Pinpoint the cell where the given text exists, returning its (X, Y) midpoint coordinate. 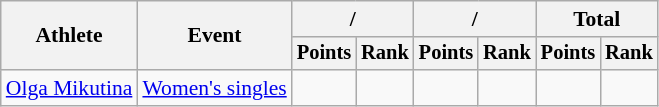
Olga Mikutina (70, 88)
Event (214, 36)
Women's singles (214, 88)
Total (597, 19)
Athlete (70, 36)
